Provide the [X, Y] coordinate of the cell's center where the given text is located.  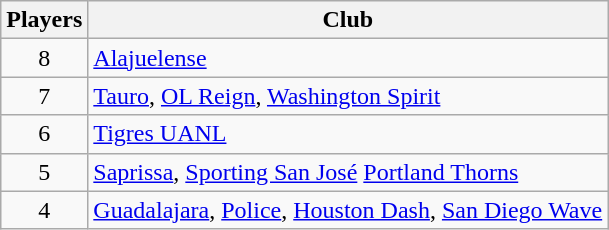
8 [44, 58]
Saprissa, Sporting San José Portland Thorns [348, 172]
Tigres UANL [348, 134]
7 [44, 96]
Tauro, OL Reign, Washington Spirit [348, 96]
4 [44, 210]
Guadalajara, Police, Houston Dash, San Diego Wave [348, 210]
Alajuelense [348, 58]
6 [44, 134]
Players [44, 20]
Club [348, 20]
5 [44, 172]
